Provide the [X, Y] coordinate of the cell's center where the given text is located.  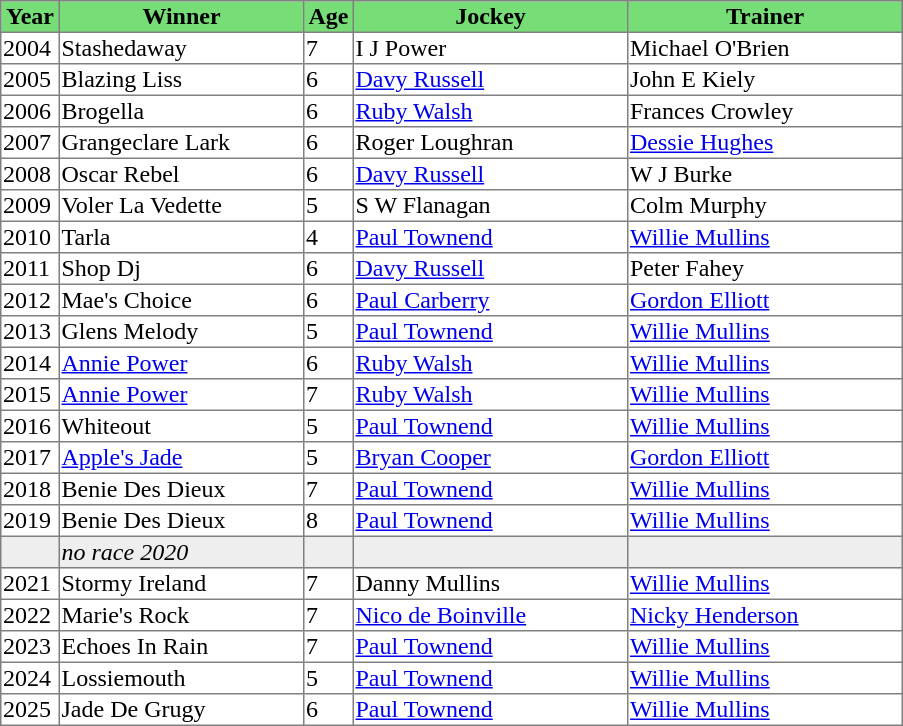
Age [329, 17]
W J Burke [765, 174]
Marie's Rock [181, 615]
2014 [30, 363]
2005 [30, 80]
Trainer [765, 17]
Dessie Hughes [765, 143]
2015 [30, 395]
2021 [30, 584]
Colm Murphy [765, 206]
2018 [30, 489]
Jade De Grugy [181, 710]
8 [329, 521]
no race 2020 [181, 552]
Oscar Rebel [181, 174]
Roger Loughran [490, 143]
Winner [181, 17]
Peter Fahey [765, 269]
Paul Carberry [490, 300]
2013 [30, 332]
Tarla [181, 237]
2023 [30, 647]
2010 [30, 237]
Bryan Cooper [490, 458]
2009 [30, 206]
Michael O'Brien [765, 48]
2008 [30, 174]
4 [329, 237]
Glens Melody [181, 332]
I J Power [490, 48]
Stashedaway [181, 48]
2024 [30, 678]
2019 [30, 521]
Danny Mullins [490, 584]
Grangeclare Lark [181, 143]
Jockey [490, 17]
Year [30, 17]
Stormy Ireland [181, 584]
2004 [30, 48]
Mae's Choice [181, 300]
Nico de Boinville [490, 615]
Shop Dj [181, 269]
2006 [30, 111]
Apple's Jade [181, 458]
Frances Crowley [765, 111]
2025 [30, 710]
Brogella [181, 111]
Voler La Vedette [181, 206]
2016 [30, 426]
Whiteout [181, 426]
2022 [30, 615]
2011 [30, 269]
Blazing Liss [181, 80]
Nicky Henderson [765, 615]
Lossiemouth [181, 678]
2012 [30, 300]
2017 [30, 458]
Echoes In Rain [181, 647]
2007 [30, 143]
John E Kiely [765, 80]
S W Flanagan [490, 206]
